Determine the (X, Y) coordinate at the center of the cell enclosing the given text.  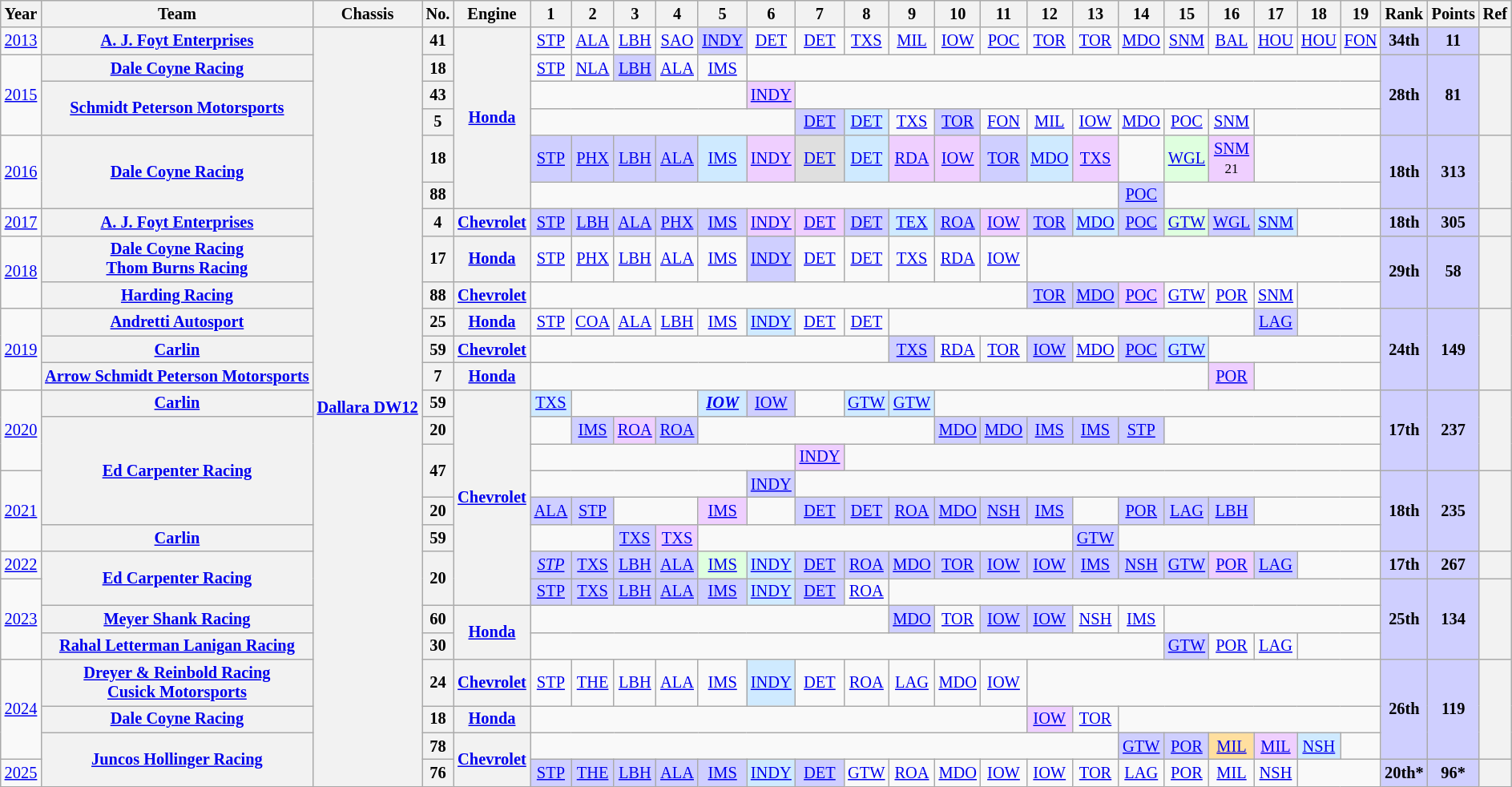
Arrow Schmidt Peterson Motorsports (176, 376)
12 (1050, 14)
Year (21, 14)
6 (771, 14)
15 (1187, 14)
2022 (21, 565)
25th (1404, 619)
NLA (593, 68)
14 (1141, 14)
47 (438, 470)
119 (1454, 708)
Engine (492, 14)
28th (1404, 95)
Dreyer & Reinbold RacingCusick Motorsports (176, 682)
60 (438, 619)
Ref (1495, 14)
29th (1404, 272)
81 (1454, 95)
10 (958, 14)
Chassis (368, 14)
30 (438, 646)
24th (1404, 349)
Rank (1404, 14)
25 (438, 322)
43 (438, 95)
SNM21 (1232, 159)
24 (438, 682)
26th (1404, 708)
Dale Coyne RacingThom Burns Racing (176, 259)
237 (1454, 430)
SAO (678, 41)
Schmidt Peterson Motorsports (176, 107)
2016 (21, 172)
2018 (21, 272)
149 (1454, 349)
1 (551, 14)
58 (1454, 272)
Points (1454, 14)
134 (1454, 619)
34th (1404, 41)
16 (1232, 14)
96* (1454, 773)
2021 (21, 511)
2 (593, 14)
2019 (21, 349)
Meyer Shank Racing (176, 619)
9 (912, 14)
2013 (21, 41)
13 (1095, 14)
267 (1454, 565)
BAL (1232, 41)
Team (176, 14)
78 (438, 746)
3 (635, 14)
76 (438, 773)
TEX (912, 222)
2024 (21, 708)
20th* (1404, 773)
305 (1454, 222)
2017 (21, 222)
313 (1454, 172)
19 (1361, 14)
2015 (21, 95)
Rahal Letterman Lanigan Racing (176, 646)
Andretti Autosport (176, 322)
Harding Racing (176, 295)
41 (438, 41)
2025 (21, 773)
No. (438, 14)
COA (593, 322)
8 (866, 14)
235 (1454, 511)
Dallara DW12 (368, 407)
2023 (21, 619)
2020 (21, 430)
Juncos Hollinger Racing (176, 760)
